Pinpoint the cell where the given text exists, returning its (x, y) midpoint coordinate. 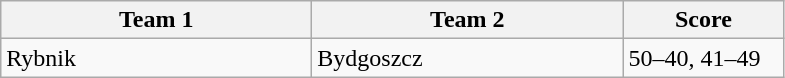
Rybnik (156, 58)
Bydgoszcz (468, 58)
Team 2 (468, 20)
50–40, 41–49 (704, 58)
Team 1 (156, 20)
Score (704, 20)
